Extract the (x, y) coordinate from the center of the cell holding the provided text.  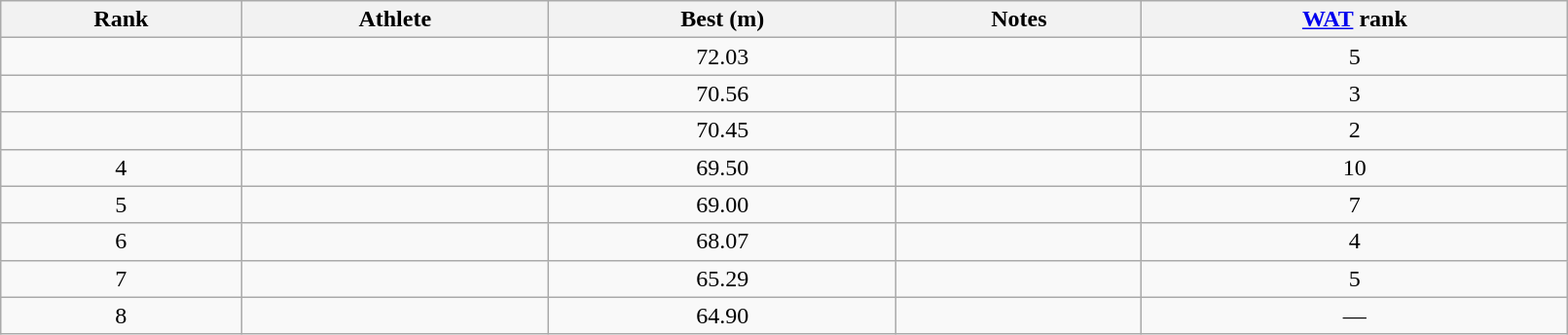
65.29 (722, 279)
8 (121, 316)
3 (1355, 93)
10 (1355, 167)
70.56 (722, 93)
68.07 (722, 242)
64.90 (722, 316)
Best (m) (722, 19)
Notes (1019, 19)
— (1355, 316)
69.00 (722, 205)
2 (1355, 130)
Athlete (395, 19)
69.50 (722, 167)
6 (121, 242)
70.45 (722, 130)
Rank (121, 19)
72.03 (722, 56)
WAT rank (1355, 19)
